Scan for the cell matching the given text and deliver its [X, Y] coordinate at center. 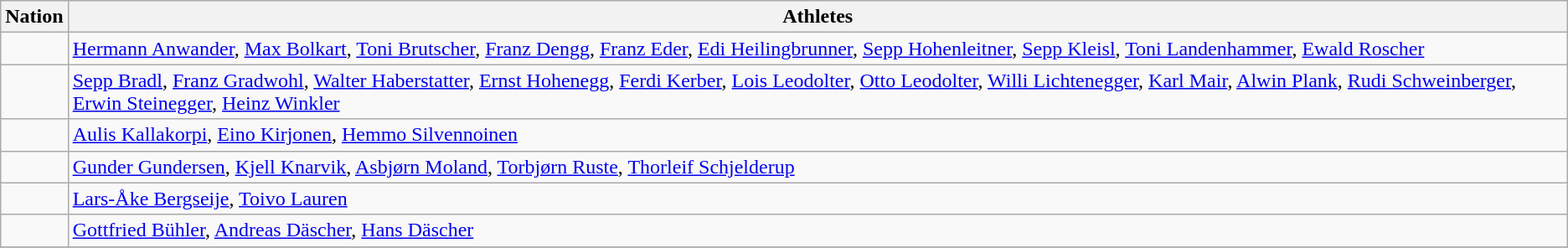
Nation [34, 17]
Athletes [818, 17]
Gottfried Bühler, Andreas Däscher, Hans Däscher [818, 230]
Aulis Kallakorpi, Eino Kirjonen, Hemmo Silvennoinen [818, 135]
Lars-Åke Bergseije, Toivo Lauren [818, 199]
Gunder Gundersen, Kjell Knarvik, Asbjørn Moland, Torbjørn Ruste, Thorleif Schjelderup [818, 167]
